Determine the [x, y] coordinate at the center of the cell enclosing the given text.  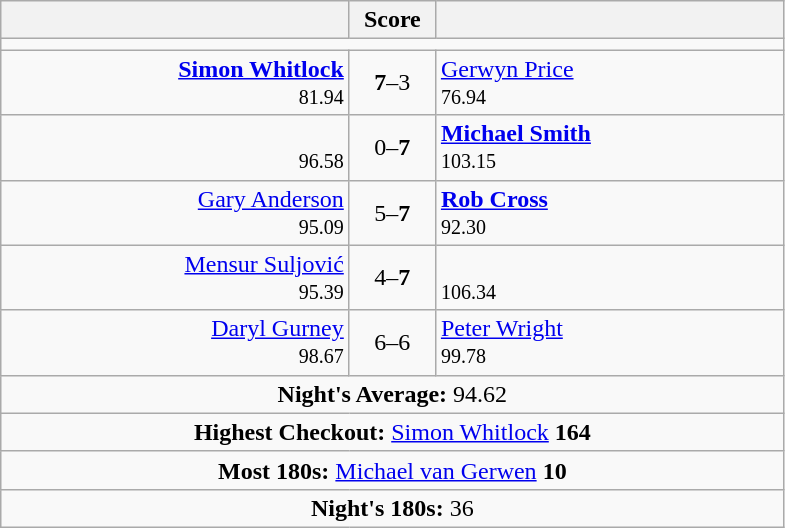
5–7 [392, 212]
Most 180s: Michael van Gerwen 10 [392, 470]
Mensur Suljović 95.39 [176, 278]
106.34 [610, 278]
6–6 [392, 342]
Night's Average: 94.62 [392, 394]
7–3 [392, 82]
Michael Smith 103.15 [610, 148]
0–7 [392, 148]
96.58 [176, 148]
Gary Anderson 95.09 [176, 212]
Daryl Gurney 98.67 [176, 342]
Rob Cross 92.30 [610, 212]
Score [392, 20]
Peter Wright 99.78 [610, 342]
Highest Checkout: Simon Whitlock 164 [392, 432]
4–7 [392, 278]
Simon Whitlock 81.94 [176, 82]
Night's 180s: 36 [392, 508]
Gerwyn Price 76.94 [610, 82]
